Output the [X, Y] coordinate of the center of the cell containing the given text.  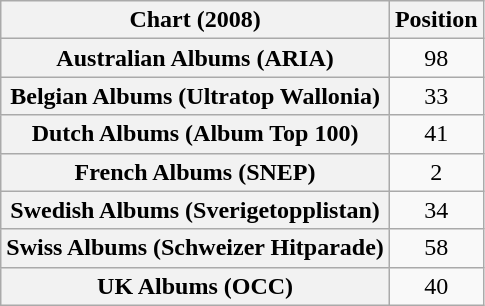
Belgian Albums (Ultratop Wallonia) [196, 96]
40 [436, 286]
33 [436, 96]
Position [436, 20]
UK Albums (OCC) [196, 286]
Chart (2008) [196, 20]
French Albums (SNEP) [196, 172]
34 [436, 210]
41 [436, 134]
Swedish Albums (Sverigetopplistan) [196, 210]
58 [436, 248]
Australian Albums (ARIA) [196, 58]
Swiss Albums (Schweizer Hitparade) [196, 248]
2 [436, 172]
98 [436, 58]
Dutch Albums (Album Top 100) [196, 134]
